For the text-containing cell, return its midpoint in [X, Y] coordinate format. 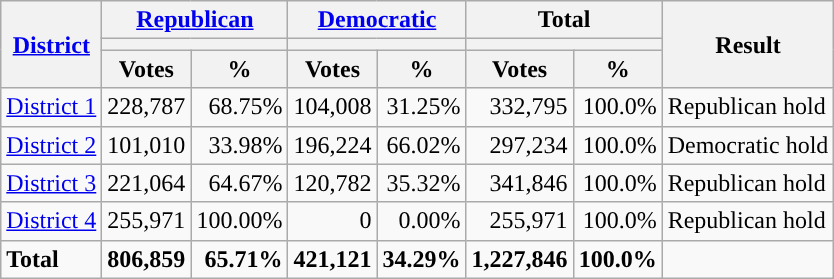
100.00% [240, 221]
196,224 [332, 145]
120,782 [332, 183]
Republican [195, 20]
228,787 [146, 107]
District 3 [52, 183]
34.29% [422, 259]
66.02% [422, 145]
341,846 [520, 183]
33.98% [240, 145]
421,121 [332, 259]
65.71% [240, 259]
332,795 [520, 107]
806,859 [146, 259]
0.00% [422, 221]
Result [748, 44]
68.75% [240, 107]
31.25% [422, 107]
Democratic [377, 20]
297,234 [520, 145]
District 2 [52, 145]
District 1 [52, 107]
101,010 [146, 145]
64.67% [240, 183]
Democratic hold [748, 145]
District [52, 44]
35.32% [422, 183]
221,064 [146, 183]
1,227,846 [520, 259]
104,008 [332, 107]
0 [332, 221]
District 4 [52, 221]
